Pinpoint the cell where the given text exists, returning its [X, Y] midpoint coordinate. 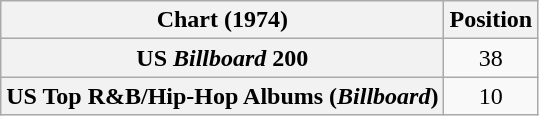
Chart (1974) [222, 20]
Position [491, 20]
US Billboard 200 [222, 58]
US Top R&B/Hip-Hop Albums (Billboard) [222, 96]
38 [491, 58]
10 [491, 96]
